From the cell containing the given text, extract its center point as (X, Y) coordinate. 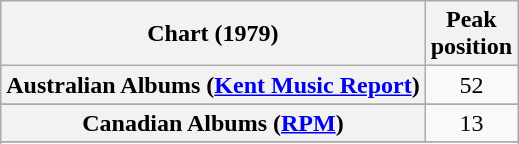
52 (471, 85)
Chart (1979) (213, 34)
Peak position (471, 34)
Australian Albums (Kent Music Report) (213, 85)
Canadian Albums (RPM) (213, 123)
13 (471, 123)
